Return (x, y) of the center of cell containing provided text 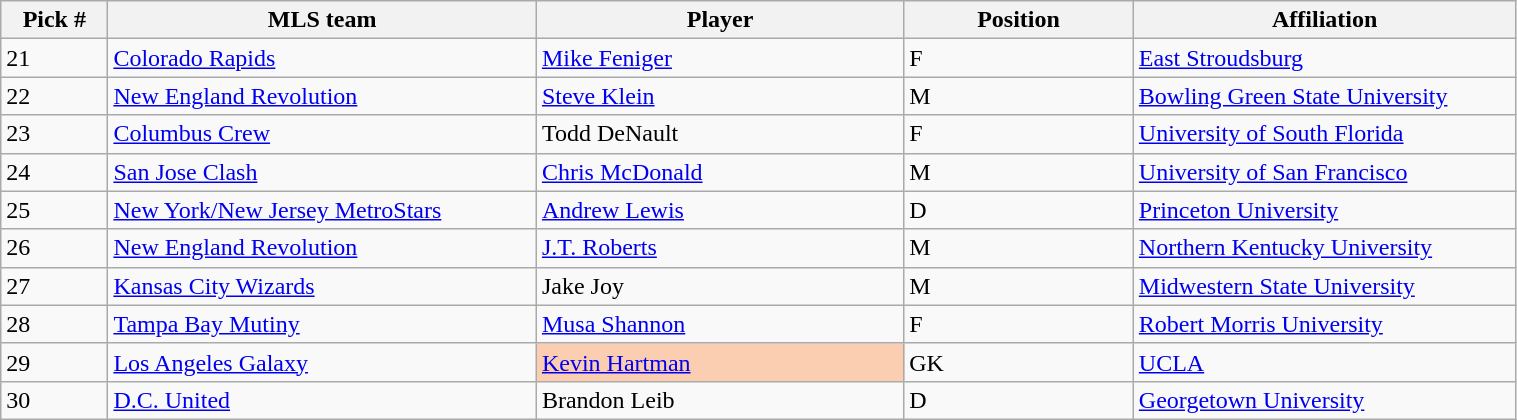
Kevin Hartman (720, 362)
Pick # (54, 20)
GK (1019, 362)
University of San Francisco (1324, 172)
Brandon Leib (720, 400)
Robert Morris University (1324, 324)
Andrew Lewis (720, 210)
D.C. United (322, 400)
28 (54, 324)
22 (54, 96)
Steve Klein (720, 96)
Georgetown University (1324, 400)
Northern Kentucky University (1324, 248)
26 (54, 248)
UCLA (1324, 362)
New York/New Jersey MetroStars (322, 210)
Princeton University (1324, 210)
25 (54, 210)
Musa Shannon (720, 324)
24 (54, 172)
Colorado Rapids (322, 58)
21 (54, 58)
Mike Feniger (720, 58)
Tampa Bay Mutiny (322, 324)
29 (54, 362)
27 (54, 286)
San Jose Clash (322, 172)
Los Angeles Galaxy (322, 362)
Midwestern State University (1324, 286)
Position (1019, 20)
J.T. Roberts (720, 248)
East Stroudsburg (1324, 58)
Affiliation (1324, 20)
Player (720, 20)
Todd DeNault (720, 134)
Kansas City Wizards (322, 286)
MLS team (322, 20)
University of South Florida (1324, 134)
Chris McDonald (720, 172)
Columbus Crew (322, 134)
30 (54, 400)
23 (54, 134)
Bowling Green State University (1324, 96)
Jake Joy (720, 286)
